Output the (x, y) coordinate of the center of the cell containing the given text.  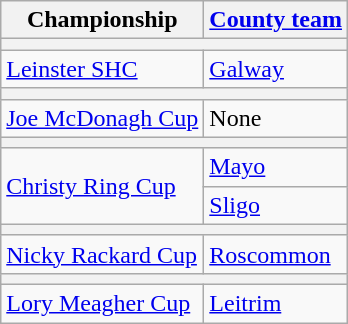
Lory Meagher Cup (102, 303)
Mayo (276, 167)
Championship (102, 20)
Christy Ring Cup (102, 186)
Joe McDonagh Cup (102, 118)
Sligo (276, 205)
Leitrim (276, 303)
Roscommon (276, 254)
Nicky Rackard Cup (102, 254)
None (276, 118)
Leinster SHC (102, 69)
Galway (276, 69)
County team (276, 20)
